Output the (X, Y) coordinate of the center of the cell containing the given text.  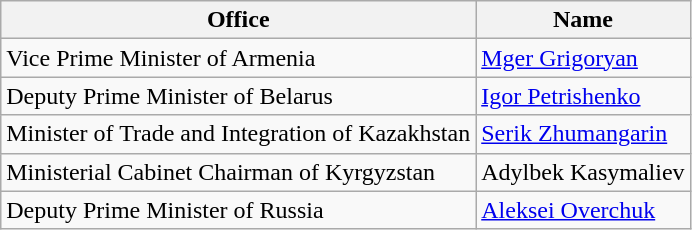
Deputy Prime Minister of Russia (238, 210)
Igor Petrishenko (583, 96)
Mger Grigoryan (583, 58)
Ministerial Cabinet Chairman of Kyrgyzstan (238, 172)
Serik Zhumangarin (583, 134)
Office (238, 20)
Deputy Prime Minister of Belarus (238, 96)
Minister of Trade and Integration of Kazakhstan (238, 134)
Name (583, 20)
Vice Prime Minister of Armenia (238, 58)
Aleksei Overchuk (583, 210)
Adylbek Kasymaliev (583, 172)
